Provide the (x, y) coordinate of the cell's center where the given text is located.  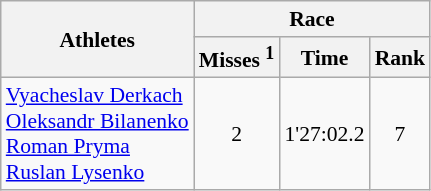
Rank (400, 58)
Vyacheslav DerkachOleksandr BilanenkoRoman PrymaRuslan Lysenko (98, 134)
1'27:02.2 (324, 134)
Athletes (98, 40)
Misses 1 (237, 58)
2 (237, 134)
7 (400, 134)
Race (312, 19)
Time (324, 58)
